Pinpoint the cell where the given text exists, returning its [X, Y] midpoint coordinate. 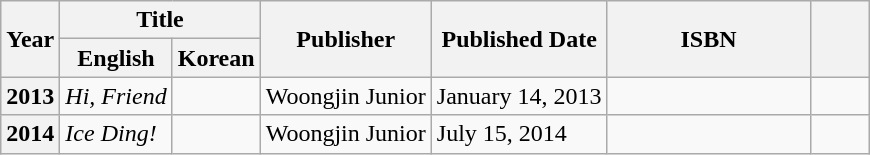
Hi, Friend [116, 96]
ISBN [708, 39]
2013 [30, 96]
Ice Ding! [116, 134]
July 15, 2014 [519, 134]
English [116, 58]
Year [30, 39]
January 14, 2013 [519, 96]
Korean [216, 58]
Title [160, 20]
Published Date [519, 39]
Publisher [346, 39]
2014 [30, 134]
